Extract the (x, y) coordinate from the center of the cell holding the provided text.  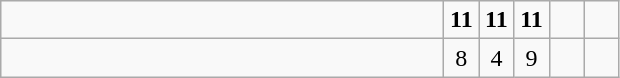
8 (462, 58)
9 (532, 58)
4 (496, 58)
